Pinpoint the cell where the given text exists, returning its [X, Y] midpoint coordinate. 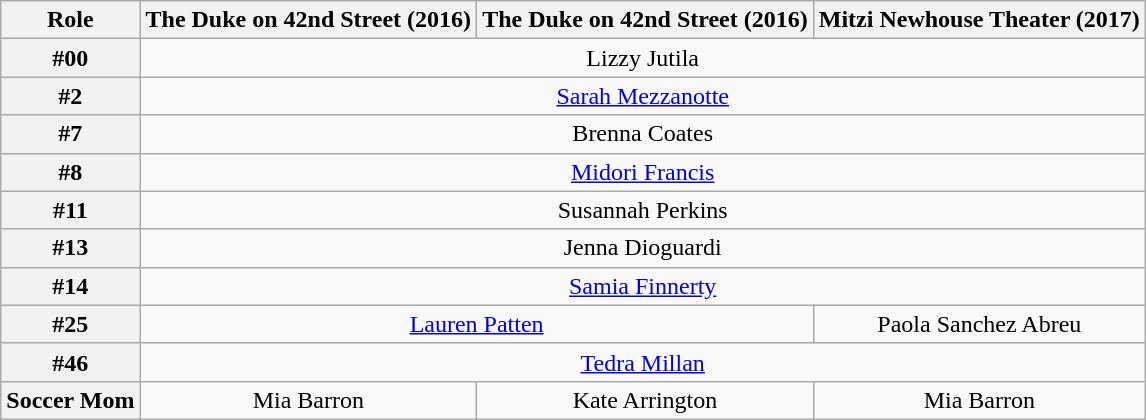
Susannah Perkins [642, 210]
#46 [70, 362]
Role [70, 20]
#25 [70, 324]
Kate Arrington [646, 400]
Soccer Mom [70, 400]
Jenna Dioguardi [642, 248]
Brenna Coates [642, 134]
Midori Francis [642, 172]
#2 [70, 96]
#13 [70, 248]
Lizzy Jutila [642, 58]
Sarah Mezzanotte [642, 96]
#8 [70, 172]
Paola Sanchez Abreu [979, 324]
#11 [70, 210]
#7 [70, 134]
#00 [70, 58]
#14 [70, 286]
Tedra Millan [642, 362]
Lauren Patten [476, 324]
Mitzi Newhouse Theater (2017) [979, 20]
Samia Finnerty [642, 286]
